Search for the cell housing the specified text and yield its [x, y] center coordinate. 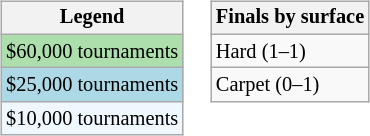
Hard (1–1) [290, 51]
Finals by surface [290, 18]
$10,000 tournaments [92, 119]
Carpet (0–1) [290, 85]
$25,000 tournaments [92, 85]
$60,000 tournaments [92, 51]
Legend [92, 18]
